Identify which cell holds the provided text, then report its [x, y] central coordinate. 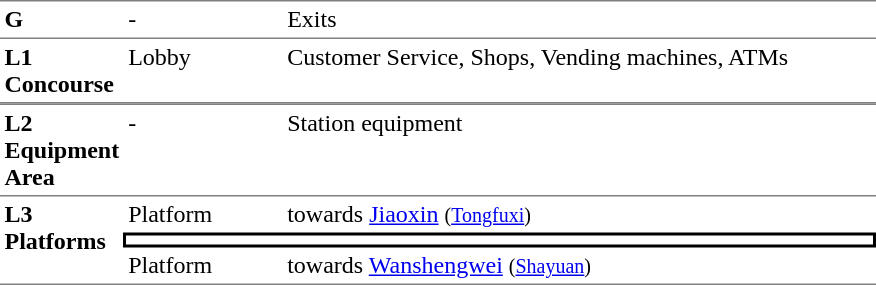
Platform [204, 214]
G [62, 19]
L1Concourse [62, 71]
L3Platforms [62, 240]
Lobby [204, 71]
L2Equipment Area [62, 150]
